Return the [X, Y] coordinate for the center point of the cell that contains the specified text.  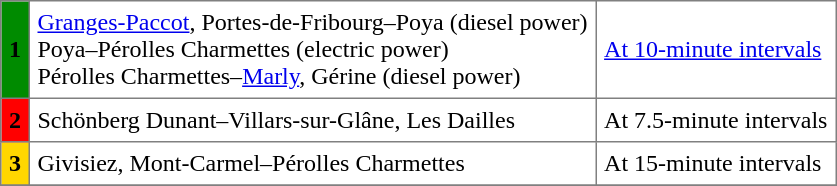
At 10-minute intervals [716, 50]
Givisiez, Mont-Carmel–Pérolles Charmettes [312, 164]
Schönberg Dunant–Villars-sur-Glâne, Les Dailles [312, 120]
At 15-minute intervals [716, 164]
Granges-Paccot, Portes-de-Fribourg–Poya (diesel power) Poya–Pérolles Charmettes (electric power) Pérolles Charmettes–Marly, Gérine (diesel power) [312, 50]
2 [15, 120]
At 7.5-minute intervals [716, 120]
1 [15, 50]
3 [15, 164]
